Output the (x, y) coordinate of the center of the cell containing the given text.  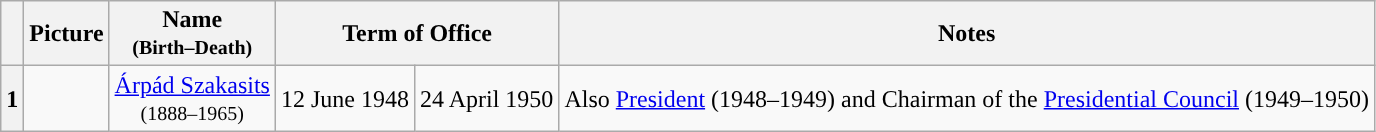
Term of Office (416, 34)
Notes (967, 34)
Also President (1948–1949) and Chairman of the Presidential Council (1949–1950) (967, 98)
12 June 1948 (344, 98)
Name(Birth–Death) (192, 34)
Picture (66, 34)
1 (12, 98)
Árpád Szakasits(1888–1965) (192, 98)
24 April 1950 (486, 98)
